Provide the (x, y) coordinate of the cell's center where the given text is located.  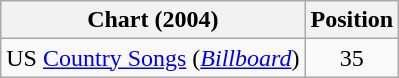
Chart (2004) (153, 20)
Position (352, 20)
35 (352, 58)
US Country Songs (Billboard) (153, 58)
